Search for the cell housing the specified text and yield its [x, y] center coordinate. 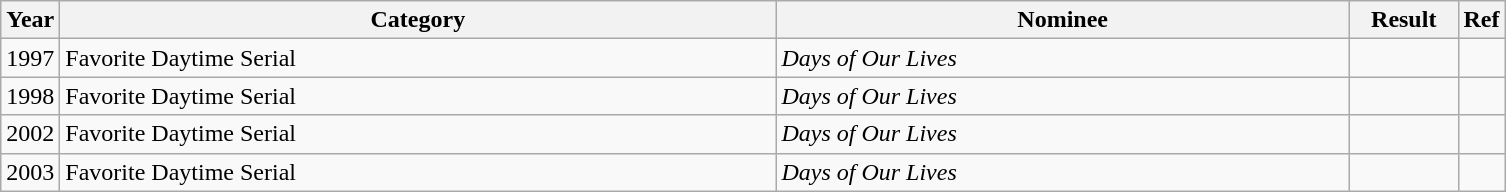
Ref [1482, 20]
2002 [30, 134]
Year [30, 20]
2003 [30, 172]
1998 [30, 96]
Nominee [1063, 20]
1997 [30, 58]
Result [1404, 20]
Category [418, 20]
